Locate the cell with the specified text and output its (x, y) center coordinate. 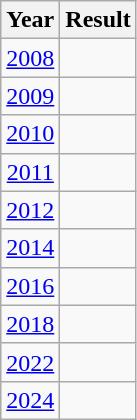
2012 (30, 210)
2009 (30, 96)
2011 (30, 172)
2016 (30, 286)
2018 (30, 324)
2022 (30, 362)
2014 (30, 248)
Result (98, 20)
2010 (30, 134)
Year (30, 20)
2024 (30, 400)
2008 (30, 58)
